Search for the cell housing the specified text and yield its (x, y) center coordinate. 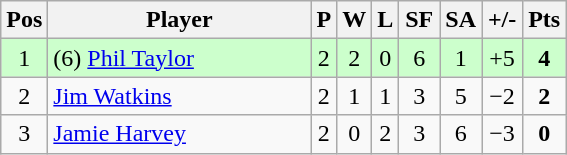
Jamie Harvey (180, 134)
Pts (544, 20)
+/- (502, 20)
SF (420, 20)
P (324, 20)
SA (461, 20)
L (386, 20)
+5 (502, 58)
−2 (502, 96)
Jim Watkins (180, 96)
4 (544, 58)
W (354, 20)
(6) Phil Taylor (180, 58)
Pos (24, 20)
Player (180, 20)
−3 (502, 134)
5 (461, 96)
